Identify which cell holds the provided text, then report its (x, y) central coordinate. 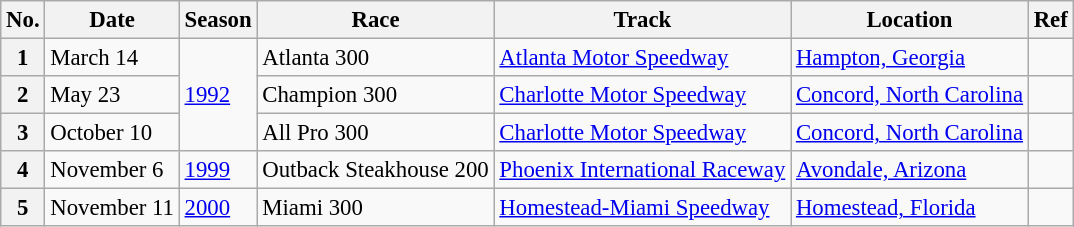
Homestead-Miami Speedway (642, 208)
Hampton, Georgia (910, 58)
May 23 (112, 95)
March 14 (112, 58)
Homestead, Florida (910, 208)
October 10 (112, 133)
4 (23, 170)
Avondale, Arizona (910, 170)
Atlanta 300 (376, 58)
2000 (218, 208)
Race (376, 20)
2 (23, 95)
Miami 300 (376, 208)
Outback Steakhouse 200 (376, 170)
Champion 300 (376, 95)
All Pro 300 (376, 133)
No. (23, 20)
November 11 (112, 208)
1992 (218, 96)
Phoenix International Raceway (642, 170)
1999 (218, 170)
5 (23, 208)
November 6 (112, 170)
1 (23, 58)
Date (112, 20)
Atlanta Motor Speedway (642, 58)
Ref (1050, 20)
3 (23, 133)
Location (910, 20)
Season (218, 20)
Track (642, 20)
